Pinpoint the cell where the given text exists, returning its [X, Y] midpoint coordinate. 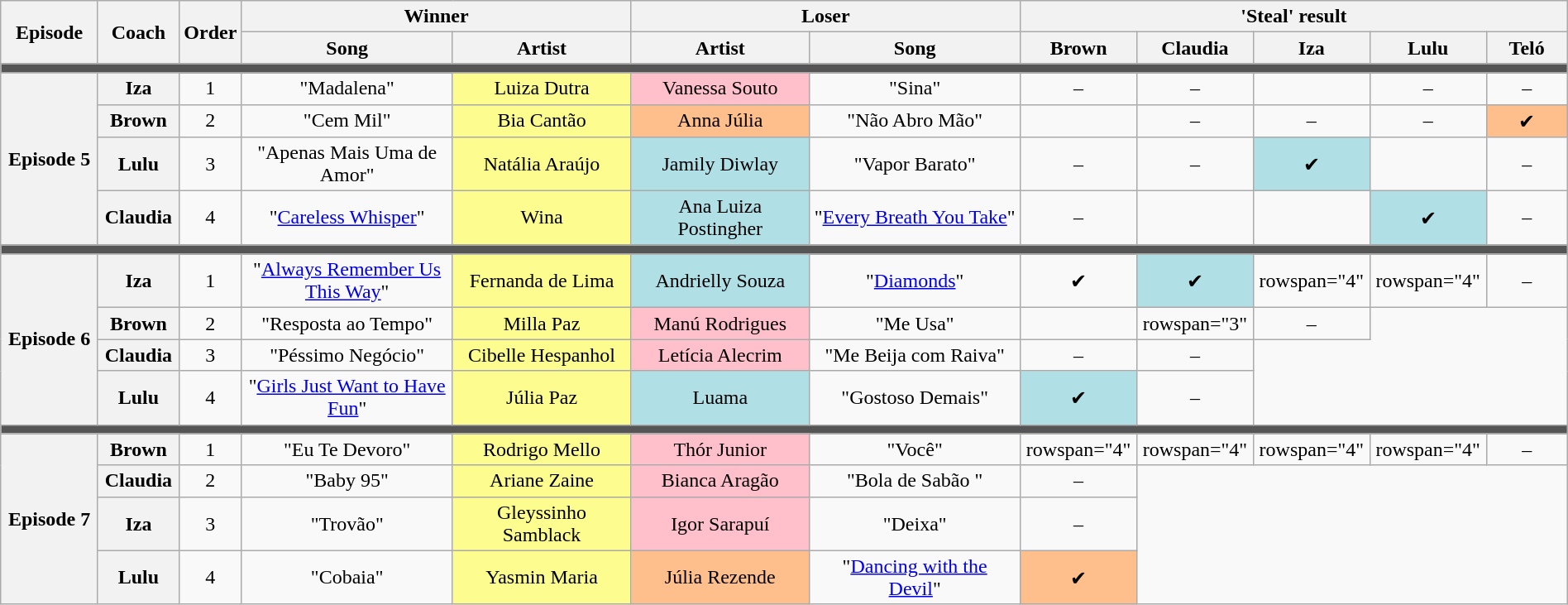
"Diamonds" [915, 281]
Vanessa Souto [720, 89]
"Apenas Mais Uma de Amor" [347, 164]
Manú Rodrigues [720, 324]
Episode 7 [50, 519]
Júlia Paz [542, 397]
Anna Júlia [720, 121]
rowspan="3" [1196, 324]
Episode 5 [50, 159]
"Você" [915, 449]
Bianca Aragão [720, 481]
Fernanda de Lima [542, 281]
Júlia Rezende [720, 578]
"Trovão" [347, 523]
"Não Abro Mão" [915, 121]
'Steal' result [1294, 17]
"Sina" [915, 89]
Coach [138, 32]
Luiza Dutra [542, 89]
Rodrigo Mello [542, 449]
"Cobaia" [347, 578]
Winner [437, 17]
"Péssimo Negócio" [347, 355]
"Girls Just Want to Have Fun" [347, 397]
Wina [542, 218]
Loser [825, 17]
Thór Junior [720, 449]
"Gostoso Demais" [915, 397]
"Resposta ao Tempo" [347, 324]
Teló [1527, 48]
Episode [50, 32]
Bia Cantão [542, 121]
Letícia Alecrim [720, 355]
"Dancing with the Devil" [915, 578]
Ana Luiza Postingher [720, 218]
"Cem Mil" [347, 121]
"Madalena" [347, 89]
"Me Usa" [915, 324]
Episode 6 [50, 339]
"Always Remember Us This Way" [347, 281]
"Every Breath You Take" [915, 218]
Cibelle Hespanhol [542, 355]
Natália Araújo [542, 164]
"Bola de Sabão " [915, 481]
Andrielly Souza [720, 281]
Igor Sarapuí [720, 523]
"Eu Te Devoro" [347, 449]
"Me Beija com Raiva" [915, 355]
"Vapor Barato" [915, 164]
Ariane Zaine [542, 481]
Luama [720, 397]
"Deixa" [915, 523]
Gleyssinho Samblack [542, 523]
"Baby 95" [347, 481]
Order [210, 32]
Jamily Diwlay [720, 164]
"Careless Whisper" [347, 218]
Yasmin Maria [542, 578]
Milla Paz [542, 324]
